Provide the (X, Y) coordinate of the cell's center where the given text is located.  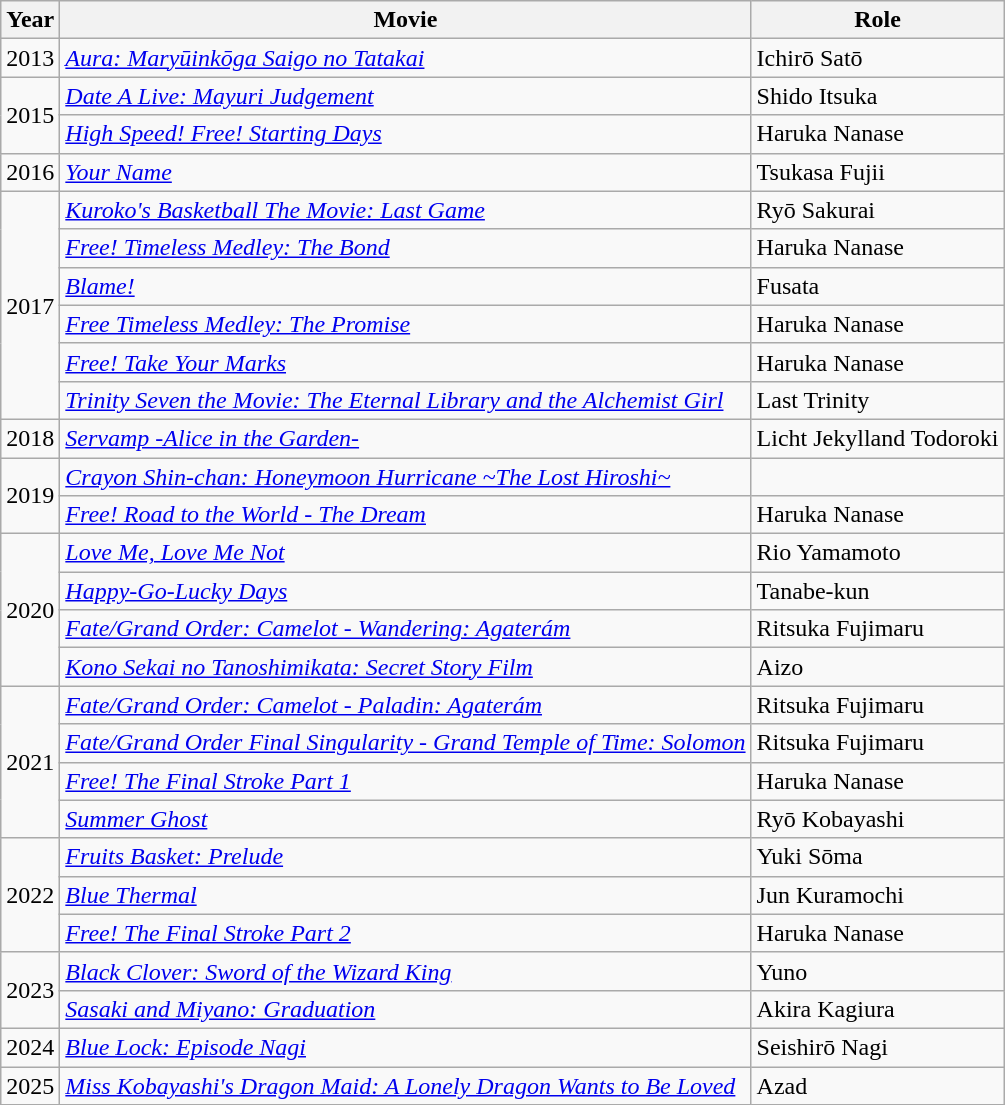
Ichirō Satō (878, 58)
Free Timeless Medley: The Promise (406, 324)
Crayon Shin-chan: Honeymoon Hurricane ~The Lost Hiroshi~ (406, 477)
Last Trinity (878, 400)
Jun Kuramochi (878, 895)
Miss Kobayashi's Dragon Maid: A Lonely Dragon Wants to Be Loved (406, 1085)
Happy-Go-Lucky Days (406, 591)
Love Me, Love Me Not (406, 553)
2017 (30, 305)
Fate/Grand Order Final Singularity - Grand Temple of Time: Solomon (406, 743)
Yuno (878, 971)
Free! Take Your Marks (406, 362)
2023 (30, 990)
Black Clover: Sword of the Wizard King (406, 971)
Akira Kagiura (878, 1009)
Movie (406, 20)
Tanabe-kun (878, 591)
Free! Timeless Medley: The Bond (406, 248)
Fate/Grand Order: Camelot - Wandering: Agaterám (406, 629)
2024 (30, 1047)
Azad (878, 1085)
Summer Ghost (406, 819)
Yuki Sōma (878, 857)
Date A Live: Mayuri Judgement (406, 96)
Year (30, 20)
Blue Thermal (406, 895)
Aizo (878, 667)
Rio Yamamoto (878, 553)
Free! Road to the World - The Dream (406, 515)
2021 (30, 762)
Your Name (406, 172)
2022 (30, 895)
Blame! (406, 286)
2018 (30, 438)
Seishirō Nagi (878, 1047)
2019 (30, 496)
Kono Sekai no Tanoshimikata: Secret Story Film (406, 667)
2016 (30, 172)
Aura: Maryūinkōga Saigo no Tatakai (406, 58)
Tsukasa Fujii (878, 172)
Licht Jekylland Todoroki (878, 438)
2020 (30, 610)
Ryō Sakurai (878, 210)
Servamp -Alice in the Garden- (406, 438)
2015 (30, 115)
Free! The Final Stroke Part 2 (406, 933)
Trinity Seven the Movie: The Eternal Library and the Alchemist Girl (406, 400)
Fruits Basket: Prelude (406, 857)
Free! The Final Stroke Part 1 (406, 781)
Sasaki and Miyano: Graduation (406, 1009)
High Speed! Free! Starting Days (406, 134)
Blue Lock: Episode Nagi (406, 1047)
2013 (30, 58)
Fusata (878, 286)
Shido Itsuka (878, 96)
Fate/Grand Order: Camelot - Paladin: Agaterám (406, 705)
Ryō Kobayashi (878, 819)
Role (878, 20)
Kuroko's Basketball The Movie: Last Game (406, 210)
2025 (30, 1085)
